Determine the (X, Y) coordinate at the center of the cell enclosing the given text.  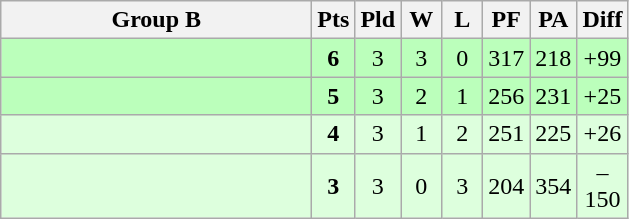
225 (554, 134)
218 (554, 58)
+25 (602, 96)
251 (506, 134)
256 (506, 96)
4 (334, 134)
–150 (602, 186)
PA (554, 20)
Group B (156, 20)
Pld (378, 20)
6 (334, 58)
Diff (602, 20)
+99 (602, 58)
354 (554, 186)
PF (506, 20)
Pts (334, 20)
204 (506, 186)
+26 (602, 134)
L (462, 20)
W (422, 20)
5 (334, 96)
231 (554, 96)
317 (506, 58)
